Extract the (x, y) coordinate from the center of the cell holding the provided text.  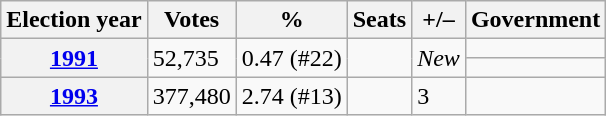
0.47 (#22) (292, 58)
New (439, 58)
Election year (74, 20)
+/– (439, 20)
1991 (74, 58)
3 (439, 96)
Seats (379, 20)
377,480 (192, 96)
1993 (74, 96)
2.74 (#13) (292, 96)
Government (535, 20)
% (292, 20)
52,735 (192, 58)
Votes (192, 20)
